Return the (x, y) coordinate for the center point of the cell that contains the specified text.  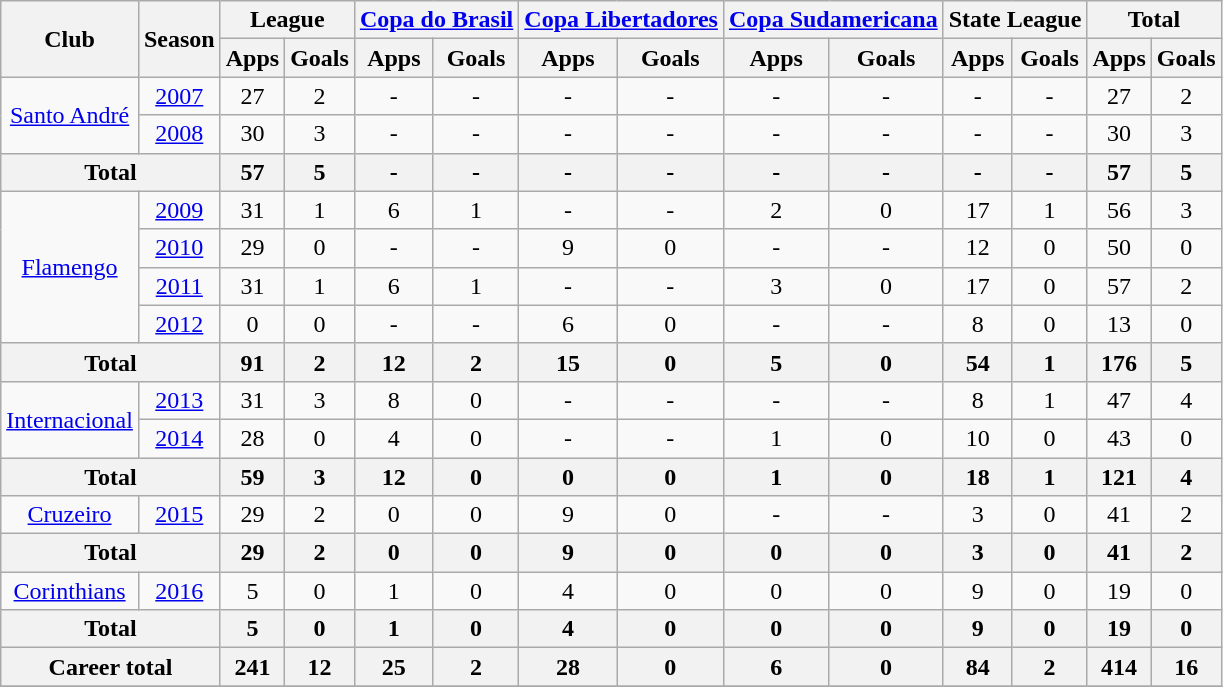
10 (978, 438)
Cruzeiro (70, 515)
2010 (179, 248)
56 (1119, 210)
Club (70, 39)
50 (1119, 248)
Internacional (70, 419)
Season (179, 39)
Flamengo (70, 267)
2013 (179, 400)
59 (252, 477)
47 (1119, 400)
25 (394, 667)
2008 (179, 134)
2014 (179, 438)
League (287, 20)
2011 (179, 286)
121 (1119, 477)
16 (1186, 667)
84 (978, 667)
414 (1119, 667)
Copa Libertadores (622, 20)
15 (568, 362)
54 (978, 362)
13 (1119, 324)
Corinthians (70, 591)
43 (1119, 438)
176 (1119, 362)
Copa do Brasil (436, 20)
State League (1015, 20)
2012 (179, 324)
2007 (179, 96)
Copa Sudamericana (833, 20)
Career total (110, 667)
2009 (179, 210)
241 (252, 667)
2015 (179, 515)
2016 (179, 591)
Santo André (70, 115)
18 (978, 477)
91 (252, 362)
